Capture the cell that displays the provided text and extract its (x, y) central coordinate. 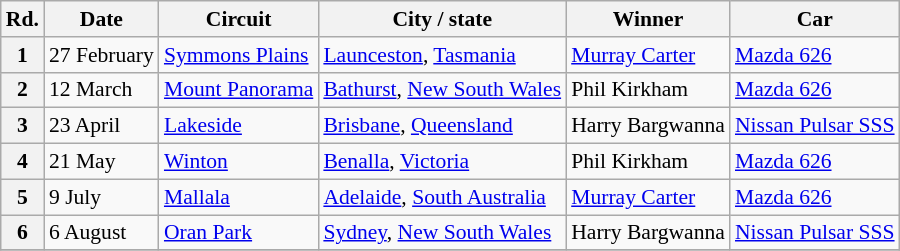
27 February (102, 55)
6 August (102, 233)
Adelaide, South Australia (442, 197)
Rd. (22, 19)
Benalla, Victoria (442, 162)
Sydney, New South Wales (442, 233)
23 April (102, 126)
1 (22, 55)
Mallala (238, 197)
9 July (102, 197)
Launceston, Tasmania (442, 55)
Winner (648, 19)
Brisbane, Queensland (442, 126)
Winton (238, 162)
6 (22, 233)
Date (102, 19)
Mount Panorama (238, 90)
2 (22, 90)
Oran Park (238, 233)
Car (815, 19)
3 (22, 126)
12 March (102, 90)
Lakeside (238, 126)
21 May (102, 162)
5 (22, 197)
City / state (442, 19)
Bathurst, New South Wales (442, 90)
Symmons Plains (238, 55)
4 (22, 162)
Circuit (238, 19)
